From the cell containing the given text, extract its center point as (X, Y) coordinate. 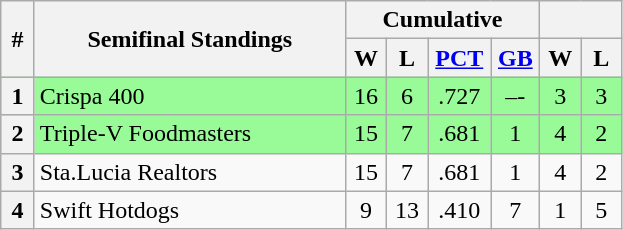
9 (366, 210)
Sta.Lucia Realtors (190, 172)
6 (406, 96)
Swift Hotdogs (190, 210)
# (18, 39)
PCT (460, 58)
Semifinal Standings (190, 39)
.410 (460, 210)
5 (602, 210)
.727 (460, 96)
Cumulative (442, 20)
GB (516, 58)
–- (516, 96)
13 (406, 210)
Crispa 400 (190, 96)
Triple-V Foodmasters (190, 134)
16 (366, 96)
